Return [X, Y] of the center of cell containing provided text 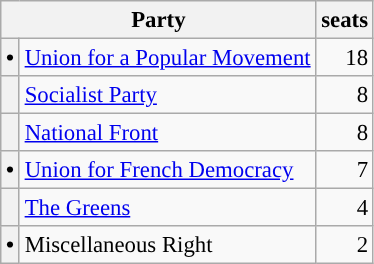
seats [344, 20]
Socialist Party [168, 95]
4 [344, 208]
7 [344, 170]
18 [344, 58]
Union for a Popular Movement [168, 58]
The Greens [168, 208]
Miscellaneous Right [168, 245]
2 [344, 245]
Union for French Democracy [168, 170]
National Front [168, 133]
Party [158, 20]
